Return [X, Y] of the center of cell containing provided text 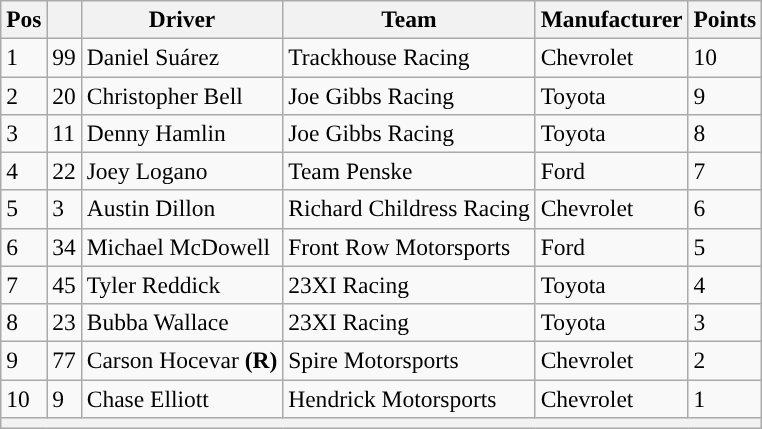
Michael McDowell [182, 247]
Bubba Wallace [182, 322]
Team Penske [409, 171]
Points [725, 19]
Front Row Motorsports [409, 247]
Chase Elliott [182, 398]
Carson Hocevar (R) [182, 360]
20 [64, 95]
45 [64, 285]
Denny Hamlin [182, 133]
Manufacturer [612, 19]
Austin Dillon [182, 209]
34 [64, 247]
Daniel Suárez [182, 57]
Team [409, 19]
22 [64, 171]
Hendrick Motorsports [409, 398]
Trackhouse Racing [409, 57]
99 [64, 57]
Driver [182, 19]
Joey Logano [182, 171]
11 [64, 133]
Pos [24, 19]
77 [64, 360]
23 [64, 322]
Tyler Reddick [182, 285]
Richard Childress Racing [409, 209]
Christopher Bell [182, 95]
Spire Motorsports [409, 360]
